Locate the cell with the specified text and output its (X, Y) center coordinate. 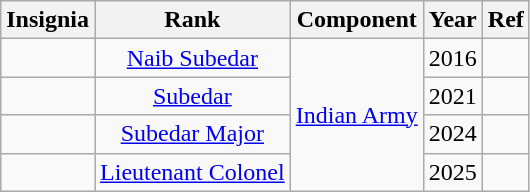
2016 (452, 58)
Year (452, 20)
Insignia (48, 20)
Component (356, 20)
Indian Army (356, 115)
2025 (452, 172)
Naib Subedar (193, 58)
Subedar (193, 96)
2021 (452, 96)
Subedar Major (193, 134)
Ref (506, 20)
2024 (452, 134)
Lieutenant Colonel (193, 172)
Rank (193, 20)
